Search for the cell housing the specified text and yield its [x, y] center coordinate. 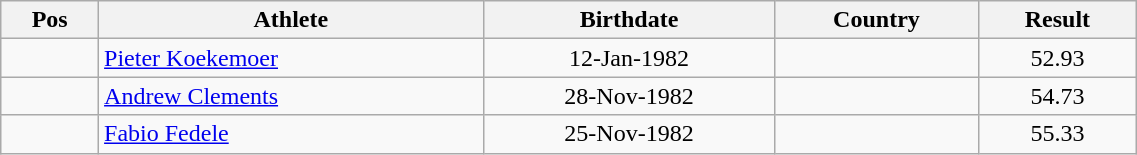
54.73 [1058, 96]
28-Nov-1982 [629, 96]
Country [876, 20]
25-Nov-1982 [629, 134]
12-Jan-1982 [629, 58]
Pos [50, 20]
Andrew Clements [292, 96]
52.93 [1058, 58]
Birthdate [629, 20]
Athlete [292, 20]
Pieter Koekemoer [292, 58]
55.33 [1058, 134]
Result [1058, 20]
Fabio Fedele [292, 134]
